Find where the given text appears and provide that cell's center as (x, y) coordinate. 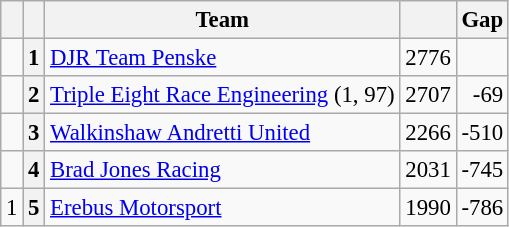
1990 (428, 208)
4 (34, 170)
3 (34, 133)
Gap (482, 20)
Triple Eight Race Engineering (1, 97) (222, 95)
Team (222, 20)
-745 (482, 170)
Brad Jones Racing (222, 170)
Walkinshaw Andretti United (222, 133)
-786 (482, 208)
5 (34, 208)
-69 (482, 95)
Erebus Motorsport (222, 208)
2031 (428, 170)
2 (34, 95)
2776 (428, 58)
-510 (482, 133)
2707 (428, 95)
2266 (428, 133)
DJR Team Penske (222, 58)
